Detect which cell encompasses the target text, then output its [x, y] center coordinate. 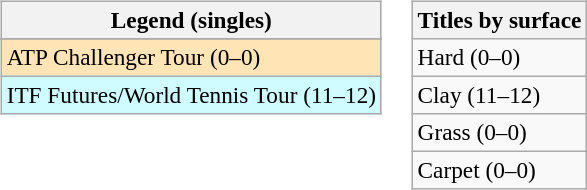
ITF Futures/World Tennis Tour (11–12) [191, 95]
ATP Challenger Tour (0–0) [191, 57]
Carpet (0–0) [500, 171]
Grass (0–0) [500, 133]
Titles by surface [500, 20]
Hard (0–0) [500, 57]
Clay (11–12) [500, 95]
Legend (singles) [191, 20]
